Determine the (x, y) coordinate at the center of the cell enclosing the given text.  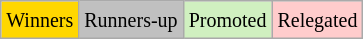
Promoted (228, 20)
Relegated (318, 20)
Runners-up (131, 20)
Winners (40, 20)
